Determine the [x, y] coordinate at the center of the cell enclosing the given text.  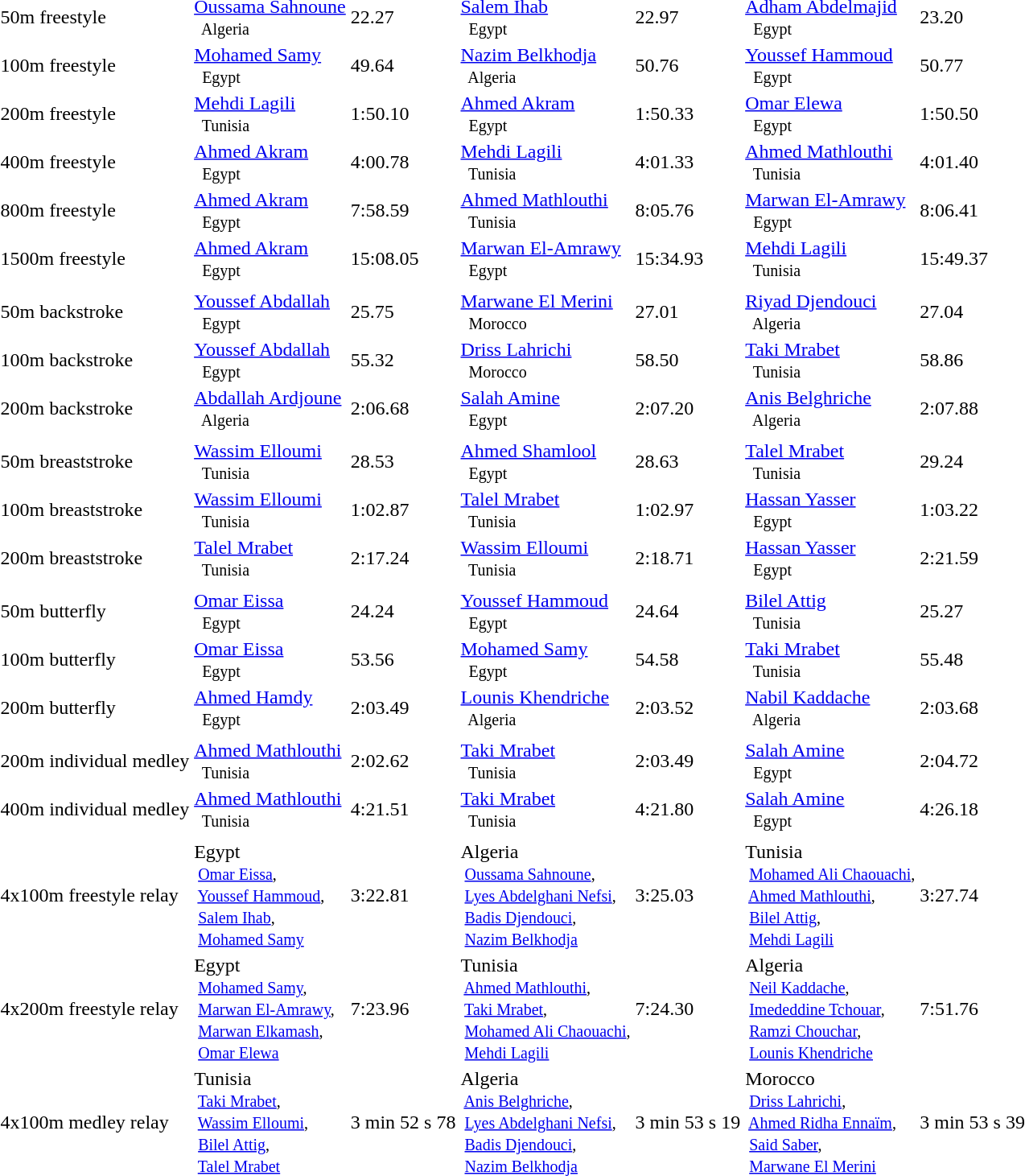
Algeria Neil Kaddache, Imededdine Tchouar, Ramzi Chouchar, Lounis Khendriche [830, 1009]
24.64 [688, 612]
Tunisia Ahmed Mathlouthi, Taki Mrabet, Mohamed Ali Chaouachi, Mehdi Lagili [545, 1009]
Egypt Omar Eissa, Youssef Hammoud, Salem Ihab, Mohamed Samy [270, 895]
4:21.80 [688, 810]
58.50 [688, 361]
Nabil Kaddache Algeria [830, 708]
1:02.87 [403, 510]
7:23.96 [403, 1009]
2:17.24 [403, 559]
1:02.97 [688, 510]
25.75 [403, 312]
4:00.78 [403, 163]
53.56 [403, 660]
24.24 [403, 612]
54.58 [688, 660]
4:21.51 [403, 810]
Driss Lahrichi Morocco [545, 361]
3:22.81 [403, 895]
Anis Belghriche Algeria [830, 409]
Bilel Attig Tunisia [830, 612]
Ahmed Shamlool Egypt [545, 462]
Omar Elewa Egypt [830, 114]
7:24.30 [688, 1009]
2:06.68 [403, 409]
3:25.03 [688, 895]
Riyad Djendouci Algeria [830, 312]
2:02.62 [403, 761]
Abdallah Ardjoune Algeria [270, 409]
55.32 [403, 361]
1:50.10 [403, 114]
Egypt Mohamed Samy, Marwan El-Amrawy, Marwan Elkamash, Omar Elewa [270, 1009]
15:08.05 [403, 259]
Marwane El Merini Morocco [545, 312]
Nazim Belkhodja Algeria [545, 66]
2:03.52 [688, 708]
2:07.20 [688, 409]
4:01.33 [688, 163]
2:18.71 [688, 559]
Lounis Khendriche Algeria [545, 708]
Algeria Oussama Sahnoune, Lyes Abdelghani Nefsi, Badis Djendouci, Nazim Belkhodja [545, 895]
1:50.33 [688, 114]
8:05.76 [688, 211]
49.64 [403, 66]
Tunisia Mohamed Ali Chaouachi, Ahmed Mathlouthi, Bilel Attig, Mehdi Lagili [830, 895]
Ahmed Hamdy Egypt [270, 708]
27.01 [688, 312]
50.76 [688, 66]
7:58.59 [403, 211]
28.53 [403, 462]
28.63 [688, 462]
15:34.93 [688, 259]
